Find where the given text appears and provide that cell's center as (X, Y) coordinate. 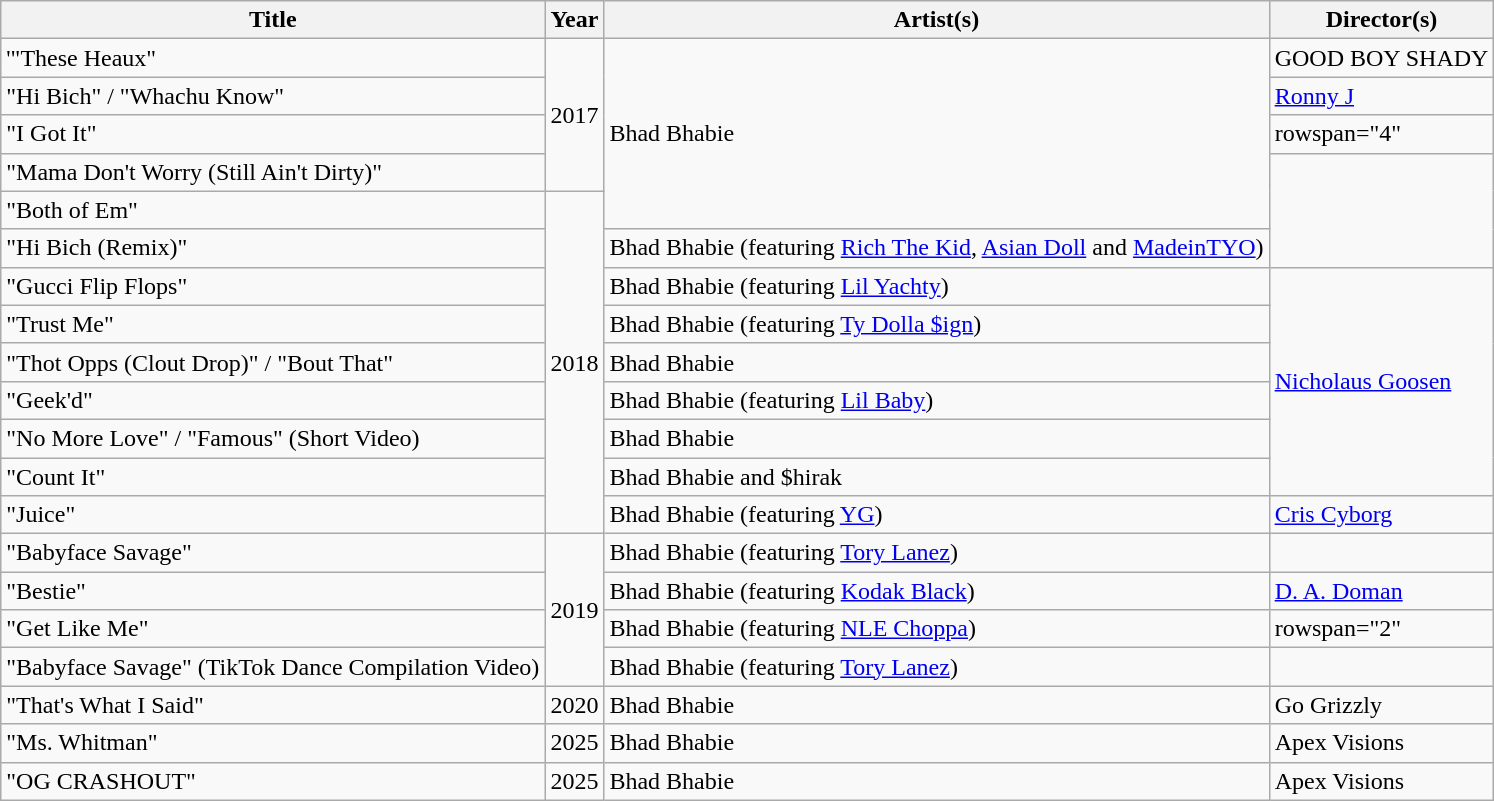
Director(s) (1382, 20)
2018 (574, 362)
Bhad Bhabie (featuring Rich The Kid, Asian Doll and MadeinTYO) (936, 248)
2020 (574, 705)
"Babyface Savage" (TikTok Dance Compilation Video) (273, 667)
Bhad Bhabie and $hirak (936, 477)
"I Got It" (273, 134)
Go Grizzly (1382, 705)
Bhad Bhabie (featuring Kodak Black) (936, 591)
Cris Cyborg (1382, 515)
GOOD BOY SHADY (1382, 58)
Artist(s) (936, 20)
"Juice" (273, 515)
"Geek'd" (273, 400)
"Hi Bich (Remix)" (273, 248)
Bhad Bhabie (featuring Lil Yachty) (936, 286)
Bhad Bhabie (featuring YG) (936, 515)
Nicholaus Goosen (1382, 381)
D. A. Doman (1382, 591)
2019 (574, 610)
"Get Like Me" (273, 629)
"Gucci Flip Flops" (273, 286)
"Bestie" (273, 591)
"No More Love" / "Famous" (Short Video) (273, 438)
"Hi Bich" / "Whachu Know" (273, 96)
Bhad Bhabie (featuring NLE Choppa) (936, 629)
"Ms. Whitman" (273, 743)
"Mama Don't Worry (Still Ain't Dirty)" (273, 172)
"OG CRASHOUT" (273, 781)
"Trust Me" (273, 324)
Title (273, 20)
"Babyface Savage" (273, 553)
Year (574, 20)
"Both of Em" (273, 210)
Ronny J (1382, 96)
'"These Heaux" (273, 58)
Bhad Bhabie (featuring Ty Dolla $ign) (936, 324)
rowspan="2" (1382, 629)
rowspan="4" (1382, 134)
2017 (574, 115)
"That's What I Said" (273, 705)
"Count It" (273, 477)
"Thot Opps (Clout Drop)" / "Bout That" (273, 362)
Bhad Bhabie (featuring Lil Baby) (936, 400)
